Capture the cell that displays the provided text and extract its (X, Y) central coordinate. 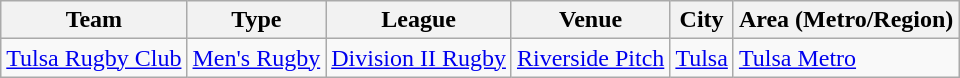
Riverside Pitch (590, 58)
Tulsa Metro (846, 58)
City (702, 20)
Area (Metro/Region) (846, 20)
Division II Rugby (419, 58)
League (419, 20)
Tulsa Rugby Club (94, 58)
Venue (590, 20)
Team (94, 20)
Type (256, 20)
Men's Rugby (256, 58)
Tulsa (702, 58)
